Scan for the cell matching the given text and deliver its (x, y) coordinate at center. 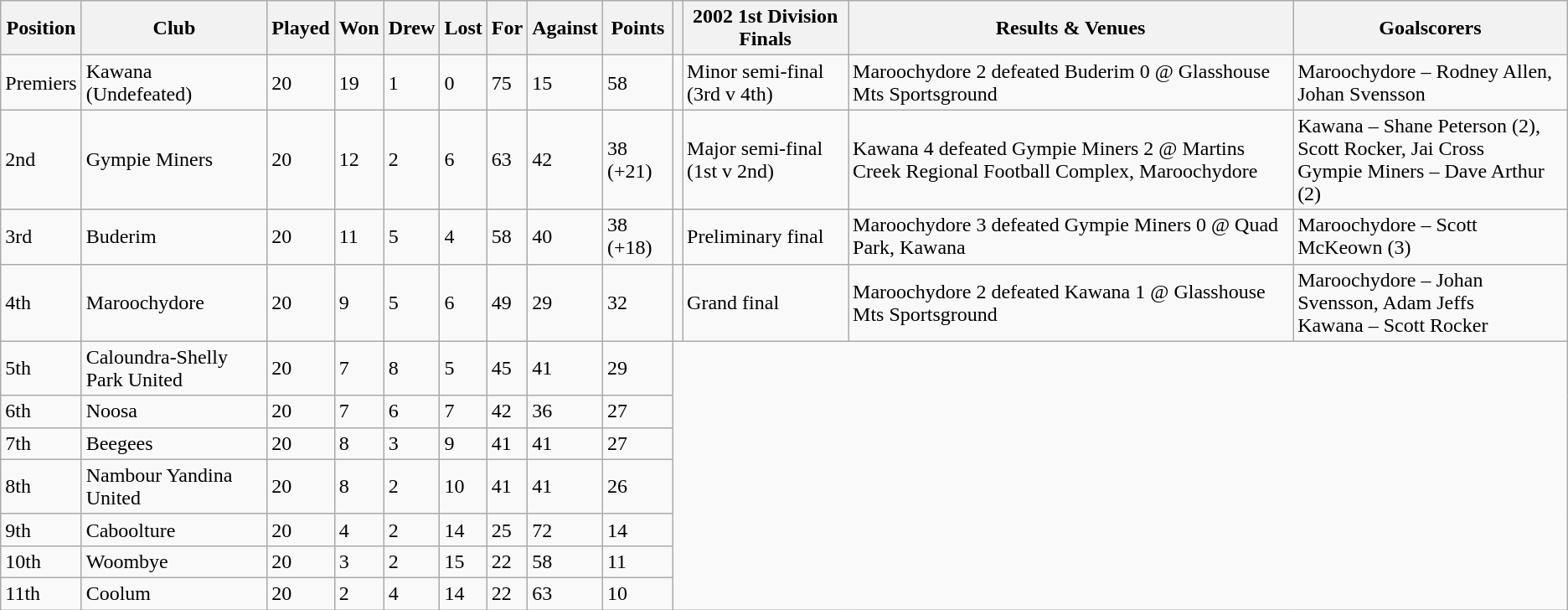
For (507, 28)
75 (507, 82)
Won (358, 28)
25 (507, 530)
0 (463, 82)
Minor semi-final (3rd v 4th) (766, 82)
Major semi-final (1st v 2nd) (766, 159)
Drew (412, 28)
11th (41, 593)
19 (358, 82)
Premiers (41, 82)
Lost (463, 28)
49 (507, 302)
Grand final (766, 302)
Results & Venues (1070, 28)
6th (41, 411)
12 (358, 159)
Kawana (Undefeated) (174, 82)
Maroochydore – Johan Svensson, Adam JeffsKawana – Scott Rocker (1431, 302)
10th (41, 561)
72 (565, 530)
Position (41, 28)
Points (637, 28)
Nambour Yandina United (174, 486)
45 (507, 369)
3rd (41, 236)
Kawana – Shane Peterson (2), Scott Rocker, Jai CrossGympie Miners – Dave Arthur (2) (1431, 159)
36 (565, 411)
Goalscorers (1431, 28)
Noosa (174, 411)
38 (+21) (637, 159)
Played (301, 28)
Preliminary final (766, 236)
2nd (41, 159)
7th (41, 443)
Caboolture (174, 530)
40 (565, 236)
Maroochydore 2 defeated Kawana 1 @ Glasshouse Mts Sportsground (1070, 302)
Maroochydore 3 defeated Gympie Miners 0 @ Quad Park, Kawana (1070, 236)
38 (+18) (637, 236)
Beegees (174, 443)
4th (41, 302)
Against (565, 28)
Club (174, 28)
Gympie Miners (174, 159)
Coolum (174, 593)
26 (637, 486)
Maroochydore 2 defeated Buderim 0 @ Glasshouse Mts Sportsground (1070, 82)
9th (41, 530)
8th (41, 486)
Caloundra-Shelly Park United (174, 369)
Buderim (174, 236)
Maroochydore (174, 302)
5th (41, 369)
Maroochydore – Scott McKeown (3) (1431, 236)
Woombye (174, 561)
Maroochydore – Rodney Allen, Johan Svensson (1431, 82)
1 (412, 82)
32 (637, 302)
2002 1st Division Finals (766, 28)
Kawana 4 defeated Gympie Miners 2 @ Martins Creek Regional Football Complex, Maroochydore (1070, 159)
